Output the [X, Y] coordinate of the center of the cell containing the given text.  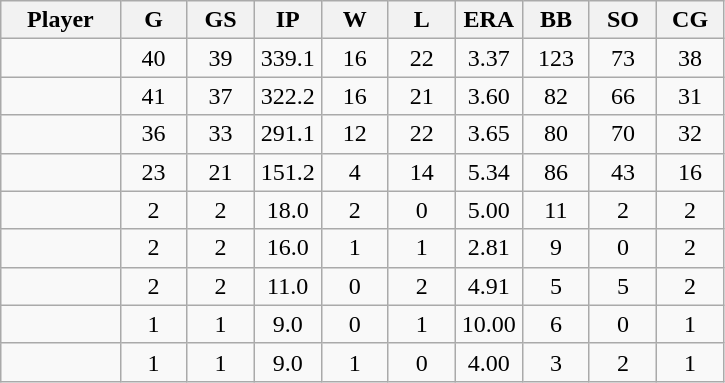
322.2 [288, 96]
ERA [488, 20]
3.60 [488, 96]
Player [60, 20]
66 [622, 96]
GS [220, 20]
11 [556, 210]
W [354, 20]
G [154, 20]
16.0 [288, 248]
32 [690, 134]
3 [556, 362]
70 [622, 134]
23 [154, 172]
4 [354, 172]
BB [556, 20]
5.00 [488, 210]
33 [220, 134]
2.81 [488, 248]
3.37 [488, 58]
12 [354, 134]
3.65 [488, 134]
18.0 [288, 210]
36 [154, 134]
82 [556, 96]
86 [556, 172]
14 [422, 172]
151.2 [288, 172]
80 [556, 134]
CG [690, 20]
37 [220, 96]
SO [622, 20]
4.00 [488, 362]
L [422, 20]
5.34 [488, 172]
43 [622, 172]
39 [220, 58]
6 [556, 324]
10.00 [488, 324]
38 [690, 58]
9 [556, 248]
41 [154, 96]
31 [690, 96]
40 [154, 58]
339.1 [288, 58]
IP [288, 20]
11.0 [288, 286]
4.91 [488, 286]
291.1 [288, 134]
123 [556, 58]
73 [622, 58]
